Scan for the cell matching the given text and deliver its [X, Y] coordinate at center. 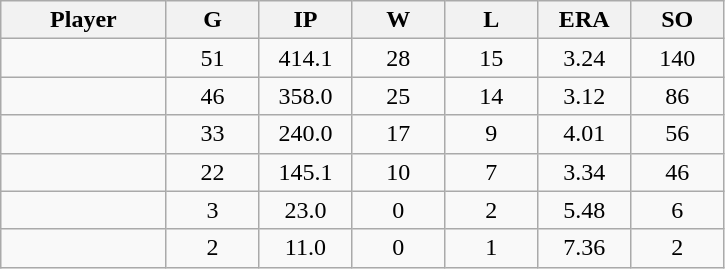
3.34 [584, 172]
28 [398, 58]
3 [212, 210]
L [492, 20]
3.24 [584, 58]
G [212, 20]
9 [492, 134]
22 [212, 172]
25 [398, 96]
358.0 [306, 96]
3.12 [584, 96]
IP [306, 20]
Player [84, 20]
86 [678, 96]
17 [398, 134]
14 [492, 96]
7.36 [584, 248]
240.0 [306, 134]
10 [398, 172]
23.0 [306, 210]
ERA [584, 20]
51 [212, 58]
1 [492, 248]
56 [678, 134]
33 [212, 134]
145.1 [306, 172]
15 [492, 58]
7 [492, 172]
4.01 [584, 134]
5.48 [584, 210]
SO [678, 20]
414.1 [306, 58]
11.0 [306, 248]
W [398, 20]
6 [678, 210]
140 [678, 58]
